Detect which cell encompasses the target text, then output its (X, Y) center coordinate. 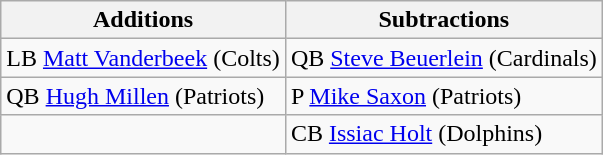
QB Steve Beuerlein (Cardinals) (444, 58)
Additions (144, 20)
LB Matt Vanderbeek (Colts) (144, 58)
P Mike Saxon (Patriots) (444, 96)
CB Issiac Holt (Dolphins) (444, 134)
Subtractions (444, 20)
QB Hugh Millen (Patriots) (144, 96)
